Detect which cell encompasses the target text, then output its (X, Y) center coordinate. 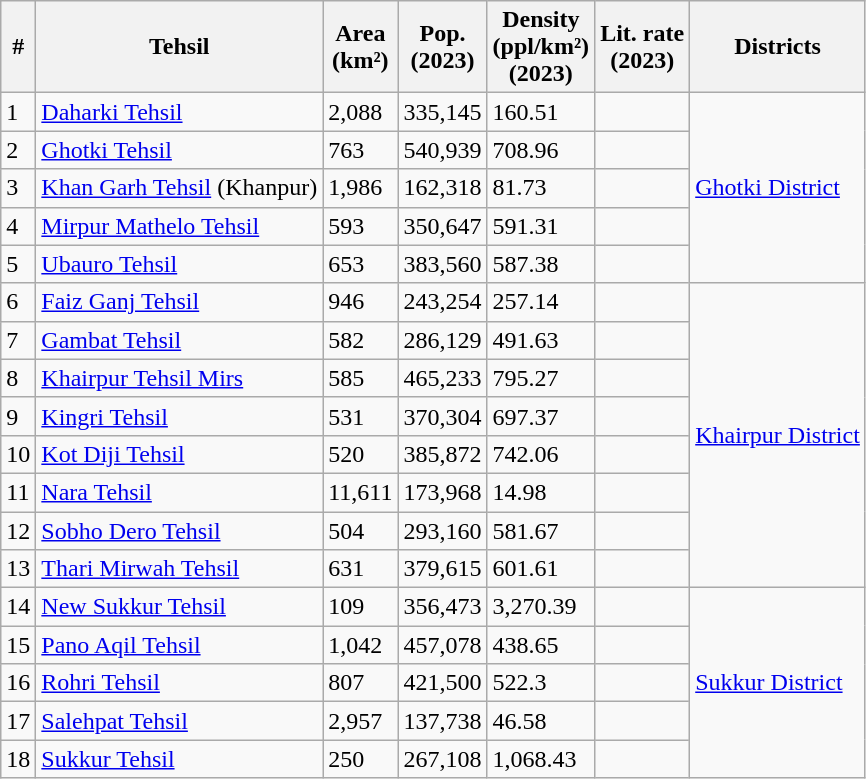
531 (360, 416)
697.37 (541, 416)
Ghotki District (778, 188)
14 (18, 607)
742.06 (541, 454)
2 (18, 150)
Gambat Tehsil (180, 340)
795.27 (541, 378)
383,560 (442, 264)
3,270.39 (541, 607)
350,647 (442, 226)
Tehsil (180, 47)
12 (18, 531)
Lit. rate(2023) (642, 47)
370,304 (442, 416)
522.3 (541, 683)
1,986 (360, 188)
9 (18, 416)
Rohri Tehsil (180, 683)
356,473 (442, 607)
Ghotki Tehsil (180, 150)
Density(ppl/km²)(2023) (541, 47)
4 (18, 226)
2,957 (360, 721)
540,939 (442, 150)
1 (18, 112)
173,968 (442, 492)
Daharki Tehsil (180, 112)
385,872 (442, 454)
421,500 (442, 683)
5 (18, 264)
81.73 (541, 188)
Nara Tehsil (180, 492)
631 (360, 569)
162,318 (442, 188)
593 (360, 226)
New Sukkur Tehsil (180, 607)
Mirpur Mathelo Tehsil (180, 226)
Ubauro Tehsil (180, 264)
Kot Diji Tehsil (180, 454)
491.63 (541, 340)
3 (18, 188)
Area(km²) (360, 47)
Faiz Ganj Tehsil (180, 302)
504 (360, 531)
7 (18, 340)
Khairpur District (778, 435)
Salehpat Tehsil (180, 721)
14.98 (541, 492)
286,129 (442, 340)
267,108 (442, 759)
11 (18, 492)
807 (360, 683)
243,254 (442, 302)
6 (18, 302)
763 (360, 150)
Kingri Tehsil (180, 416)
160.51 (541, 112)
587.38 (541, 264)
653 (360, 264)
585 (360, 378)
1,068.43 (541, 759)
257.14 (541, 302)
18 (18, 759)
591.31 (541, 226)
379,615 (442, 569)
17 (18, 721)
293,160 (442, 531)
Khairpur Tehsil Mirs (180, 378)
Districts (778, 47)
601.61 (541, 569)
8 (18, 378)
16 (18, 683)
Sobho Dero Tehsil (180, 531)
46.58 (541, 721)
Thari Mirwah Tehsil (180, 569)
11,611 (360, 492)
Khan Garh Tehsil (Khanpur) (180, 188)
109 (360, 607)
946 (360, 302)
708.96 (541, 150)
335,145 (442, 112)
1,042 (360, 645)
250 (360, 759)
438.65 (541, 645)
2,088 (360, 112)
15 (18, 645)
457,078 (442, 645)
Sukkur Tehsil (180, 759)
Pano Aqil Tehsil (180, 645)
10 (18, 454)
520 (360, 454)
Sukkur District (778, 683)
# (18, 47)
582 (360, 340)
465,233 (442, 378)
Pop.(2023) (442, 47)
13 (18, 569)
581.67 (541, 531)
137,738 (442, 721)
